For the text-containing cell, return its midpoint in [X, Y] coordinate format. 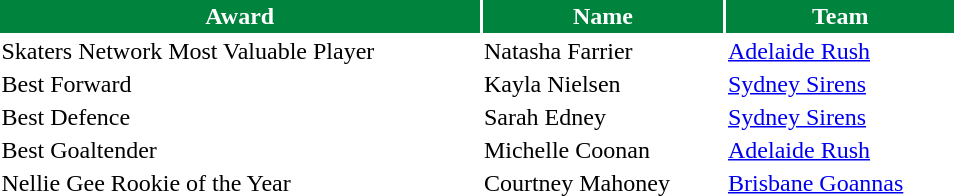
Sarah Edney [602, 117]
Natasha Farrier [602, 51]
Skaters Network Most Valuable Player [240, 51]
Michelle Coonan [602, 150]
Best Goaltender [240, 150]
Team [840, 16]
Best Forward [240, 84]
Best Defence [240, 117]
Award [240, 16]
Kayla Nielsen [602, 84]
Name [602, 16]
